Provide the (x, y) coordinate of the cell's center where the given text is located.  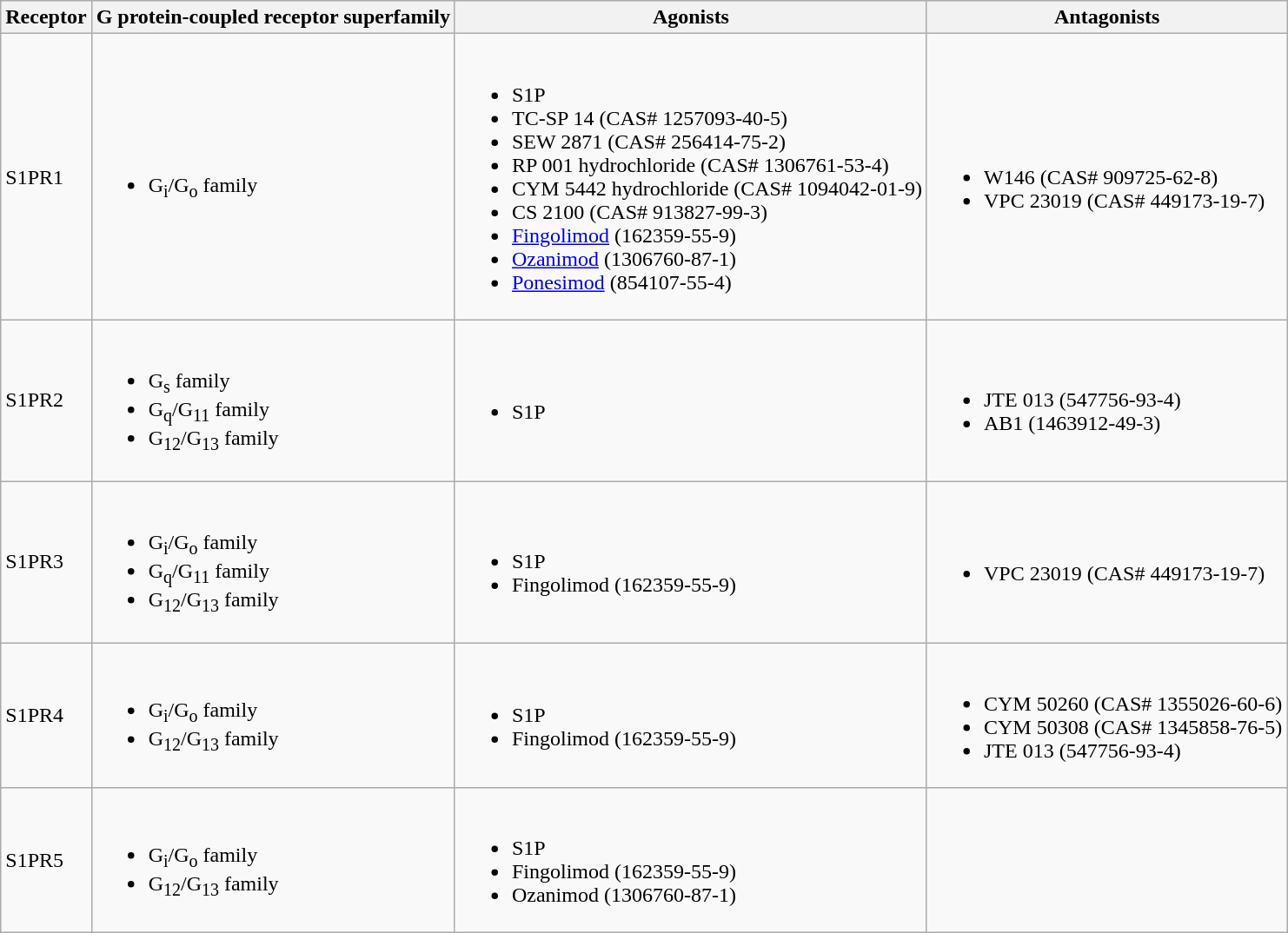
Antagonists (1106, 17)
Agonists (690, 17)
S1PR4 (46, 716)
JTE 013 (547756-93-4)AB1 (1463912-49-3) (1106, 400)
S1PR1 (46, 177)
S1P (690, 400)
S1PR3 (46, 562)
VPC 23019 (CAS# 449173-19-7) (1106, 562)
CYM 50260 (CAS# 1355026-60-6)CYM 50308 (CAS# 1345858-76-5)JTE 013 (547756-93-4) (1106, 716)
Receptor (46, 17)
G protein-coupled receptor superfamily (273, 17)
S1PFingolimod (162359-55-9)Ozanimod (1306760-87-1) (690, 860)
W146 (CAS# 909725-62-8)VPC 23019 (CAS# 449173-19-7) (1106, 177)
Gi/Go familyGq/G11 familyG12/G13 family (273, 562)
S1PR2 (46, 400)
Gs familyGq/G11 familyG12/G13 family (273, 400)
S1PR5 (46, 860)
Gi/Go family (273, 177)
